For the text-containing cell, return its midpoint in [x, y] coordinate format. 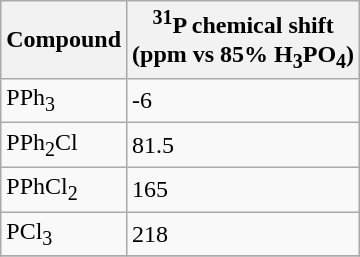
PPh3 [64, 101]
Compound [64, 40]
-6 [244, 101]
165 [244, 189]
PPhCl2 [64, 189]
PPh2Cl [64, 145]
PCl3 [64, 234]
31P chemical shift(ppm vs 85% H3PO4) [244, 40]
81.5 [244, 145]
218 [244, 234]
